Locate the cell with the specified text and output its [x, y] center coordinate. 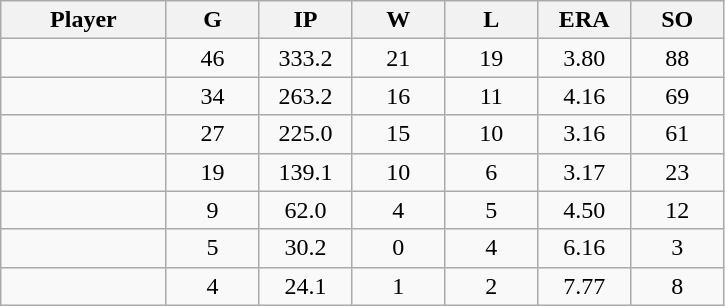
7.77 [584, 286]
12 [678, 210]
27 [212, 134]
11 [492, 96]
1 [398, 286]
W [398, 20]
24.1 [306, 286]
6 [492, 172]
30.2 [306, 248]
IP [306, 20]
46 [212, 58]
3 [678, 248]
139.1 [306, 172]
15 [398, 134]
69 [678, 96]
88 [678, 58]
8 [678, 286]
23 [678, 172]
263.2 [306, 96]
61 [678, 134]
L [492, 20]
2 [492, 286]
333.2 [306, 58]
3.80 [584, 58]
225.0 [306, 134]
0 [398, 248]
4.50 [584, 210]
4.16 [584, 96]
3.16 [584, 134]
21 [398, 58]
SO [678, 20]
3.17 [584, 172]
34 [212, 96]
Player [84, 20]
9 [212, 210]
ERA [584, 20]
G [212, 20]
16 [398, 96]
6.16 [584, 248]
62.0 [306, 210]
